Identify which cell holds the provided text, then report its [X, Y] central coordinate. 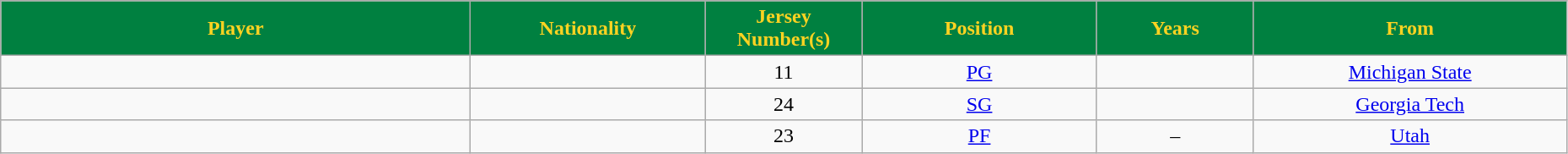
Georgia Tech [1410, 104]
Position [979, 29]
Jersey Number(s) [784, 29]
Player [236, 29]
23 [784, 136]
24 [784, 104]
PG [979, 72]
Utah [1410, 136]
11 [784, 72]
Nationality [588, 29]
SG [979, 104]
From [1410, 29]
Michigan State [1410, 72]
Years [1175, 29]
– [1175, 136]
PF [979, 136]
